Output the (x, y) coordinate of the center of the cell containing the given text.  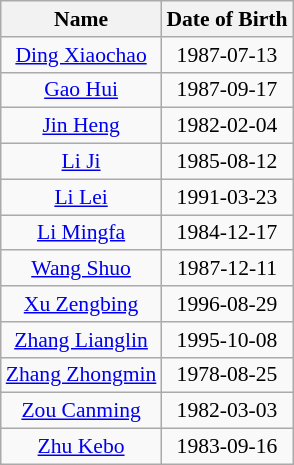
Zhang Lianglin (82, 340)
Ding Xiaochao (82, 55)
Li Ji (82, 162)
Name (82, 19)
1978-08-25 (226, 375)
1985-08-12 (226, 162)
Zhang Zhongmin (82, 375)
1991-03-23 (226, 197)
Wang Shuo (82, 269)
1982-02-04 (226, 126)
Zhu Kebo (82, 447)
Li Mingfa (82, 233)
Gao Hui (82, 90)
1996-08-29 (226, 304)
1982-03-03 (226, 411)
Li Lei (82, 197)
1987-12-11 (226, 269)
1987-07-13 (226, 55)
1995-10-08 (226, 340)
1984-12-17 (226, 233)
Jin Heng (82, 126)
Date of Birth (226, 19)
Zou Canming (82, 411)
1987-09-17 (226, 90)
Xu Zengbing (82, 304)
1983-09-16 (226, 447)
